From the cell containing the given text, extract its center point as (x, y) coordinate. 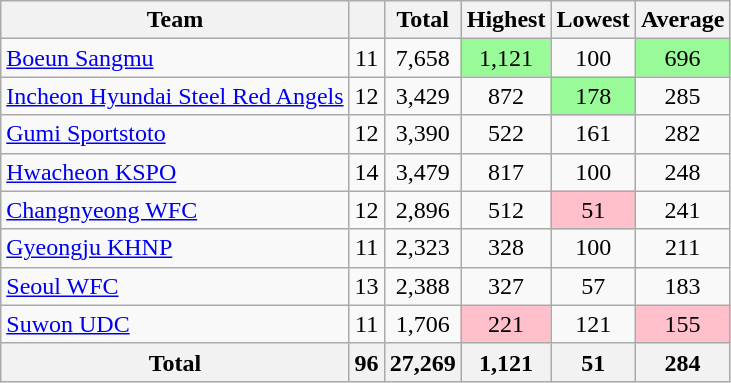
Lowest (593, 20)
3,479 (422, 172)
Team (175, 20)
Suwon UDC (175, 324)
Highest (506, 20)
522 (506, 134)
696 (682, 58)
2,896 (422, 210)
121 (593, 324)
Gyeongju KHNP (175, 248)
Seoul WFC (175, 286)
Incheon Hyundai Steel Red Angels (175, 96)
328 (506, 248)
241 (682, 210)
3,390 (422, 134)
817 (506, 172)
3,429 (422, 96)
285 (682, 96)
7,658 (422, 58)
221 (506, 324)
183 (682, 286)
248 (682, 172)
2,388 (422, 286)
1,706 (422, 324)
Boeun Sangmu (175, 58)
Gumi Sportstoto (175, 134)
57 (593, 286)
284 (682, 362)
96 (366, 362)
178 (593, 96)
211 (682, 248)
2,323 (422, 248)
14 (366, 172)
Changnyeong WFC (175, 210)
282 (682, 134)
Average (682, 20)
327 (506, 286)
27,269 (422, 362)
13 (366, 286)
Hwacheon KSPO (175, 172)
155 (682, 324)
161 (593, 134)
512 (506, 210)
872 (506, 96)
